Detect which cell encompasses the target text, then output its [x, y] center coordinate. 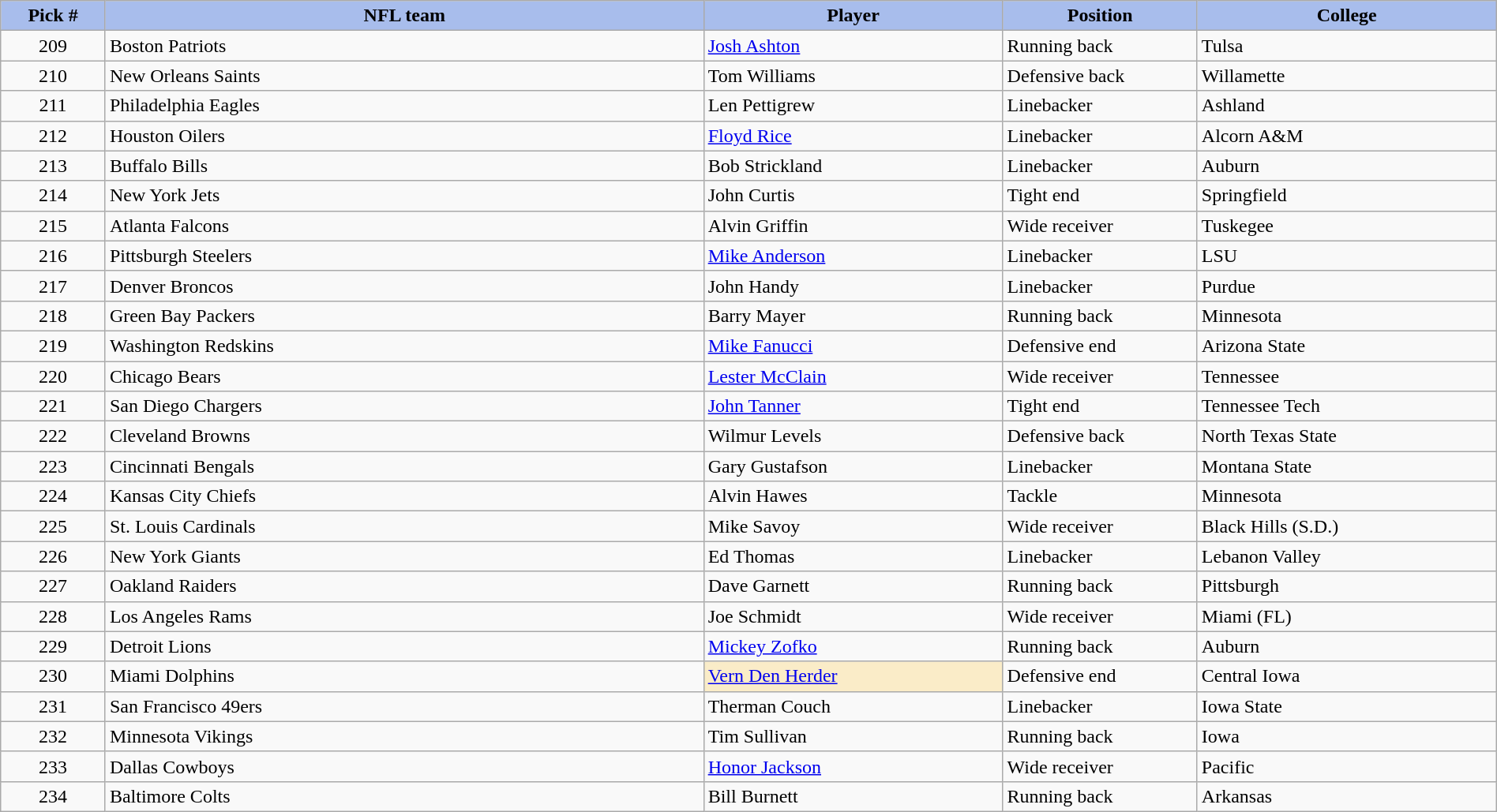
Tulsa [1347, 46]
224 [54, 496]
Washington Redskins [404, 346]
Tennessee [1347, 376]
215 [54, 226]
212 [54, 136]
Alvin Griffin [853, 226]
Arizona State [1347, 346]
Miami (FL) [1347, 616]
Mike Fanucci [853, 346]
211 [54, 106]
Baltimore Colts [404, 796]
Honor Jackson [853, 766]
Pittsburgh [1347, 586]
229 [54, 646]
220 [54, 376]
217 [54, 286]
John Handy [853, 286]
San Francisco 49ers [404, 706]
Denver Broncos [404, 286]
Atlanta Falcons [404, 226]
Tuskegee [1347, 226]
Dave Garnett [853, 586]
North Texas State [1347, 436]
Miami Dolphins [404, 676]
Montana State [1347, 466]
Wilmur Levels [853, 436]
Joe Schmidt [853, 616]
Mike Anderson [853, 256]
222 [54, 436]
Central Iowa [1347, 676]
Tennessee Tech [1347, 406]
219 [54, 346]
Lester McClain [853, 376]
Tom Williams [853, 76]
Iowa [1347, 736]
NFL team [404, 16]
Ed Thomas [853, 556]
231 [54, 706]
210 [54, 76]
Bob Strickland [853, 166]
Cincinnati Bengals [404, 466]
Philadelphia Eagles [404, 106]
Chicago Bears [404, 376]
226 [54, 556]
New York Giants [404, 556]
Dallas Cowboys [404, 766]
Boston Patriots [404, 46]
Pick # [54, 16]
Position [1100, 16]
Willamette [1347, 76]
Houston Oilers [404, 136]
Therman Couch [853, 706]
Mickey Zofko [853, 646]
Floyd Rice [853, 136]
Player [853, 16]
Minnesota Vikings [404, 736]
New Orleans Saints [404, 76]
234 [54, 796]
209 [54, 46]
Iowa State [1347, 706]
225 [54, 526]
Alcorn A&M [1347, 136]
Arkansas [1347, 796]
Alvin Hawes [853, 496]
LSU [1347, 256]
218 [54, 316]
Mike Savoy [853, 526]
Green Bay Packers [404, 316]
Ashland [1347, 106]
John Tanner [853, 406]
Len Pettigrew [853, 106]
Kansas City Chiefs [404, 496]
233 [54, 766]
232 [54, 736]
221 [54, 406]
Buffalo Bills [404, 166]
Bill Burnett [853, 796]
Cleveland Browns [404, 436]
Lebanon Valley [1347, 556]
Oakland Raiders [404, 586]
Springfield [1347, 196]
Josh Ashton [853, 46]
227 [54, 586]
St. Louis Cardinals [404, 526]
Barry Mayer [853, 316]
John Curtis [853, 196]
Los Angeles Rams [404, 616]
Vern Den Herder [853, 676]
228 [54, 616]
214 [54, 196]
223 [54, 466]
Tackle [1100, 496]
New York Jets [404, 196]
San Diego Chargers [404, 406]
Gary Gustafson [853, 466]
230 [54, 676]
Pacific [1347, 766]
Detroit Lions [404, 646]
216 [54, 256]
College [1347, 16]
213 [54, 166]
Pittsburgh Steelers [404, 256]
Tim Sullivan [853, 736]
Black Hills (S.D.) [1347, 526]
Purdue [1347, 286]
